Extract the [x, y] coordinate from the center of the cell holding the provided text.  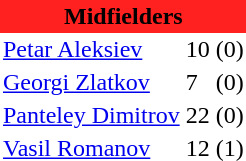
Georgi Zlatkov [92, 82]
22 [198, 116]
Panteley Dimitrov [92, 116]
10 [198, 50]
Petar Aleksiev [92, 50]
7 [198, 82]
